Return the (x, y) coordinate for the center point of the cell that contains the specified text.  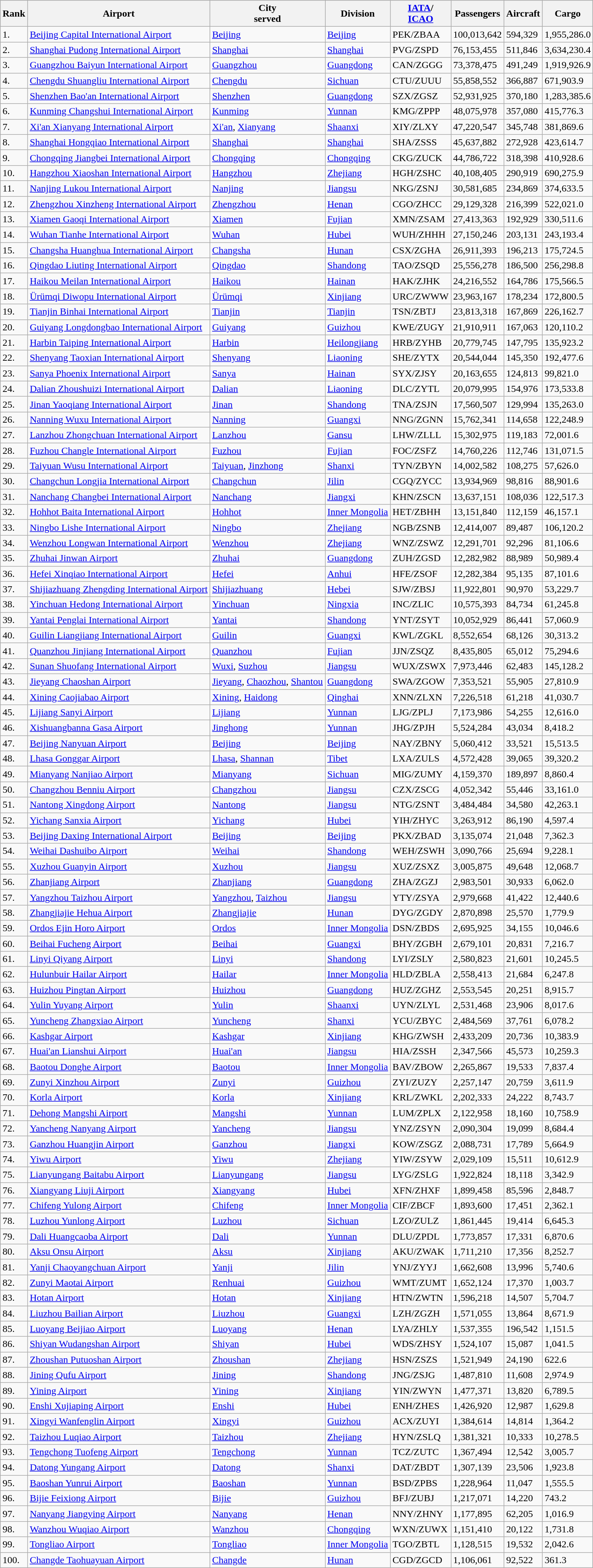
YIN/ZWYN (421, 1390)
3,135,074 (477, 836)
Kunming Changshui International Airport (119, 111)
Sanya (267, 373)
NNY/ZHNY (421, 1514)
21. (14, 343)
Hangzhou Xiaoshan International Airport (119, 173)
78. (14, 1221)
Lijiang (267, 713)
CGQ/ZYCC (421, 481)
19,099 (523, 1128)
Shijiazhuang (267, 589)
30. (14, 481)
DAT/ZBDT (421, 1468)
2,484,569 (477, 1021)
Zhoushan (267, 1360)
Yulin (267, 1005)
WUH/ZHHH (421, 235)
14,002,582 (477, 466)
Hangzhou (267, 173)
Nantong Xingdong Airport (119, 805)
Tibet (358, 759)
1,307,139 (477, 1468)
62,483 (523, 666)
17,560,507 (477, 404)
Dali (267, 1236)
10,612.9 (568, 1159)
2,531,468 (477, 1005)
KHN/ZSCN (421, 497)
Nanyang (267, 1514)
1,779.9 (568, 913)
2,553,545 (477, 990)
Harbin (267, 343)
Wanzhou (267, 1529)
XUZ/ZSXZ (421, 866)
ZHA/ZGZJ (421, 882)
192,929 (523, 219)
Heilongjiang (358, 343)
Aksu Onsu Airport (119, 1252)
99. (14, 1545)
112,746 (523, 451)
243,193.4 (568, 235)
TAO/ZSQD (421, 266)
Nantong (267, 805)
Zhanjiang (267, 882)
45,637,882 (477, 142)
Wanzhou Wuqiao Airport (119, 1529)
186,500 (523, 266)
7. (14, 127)
1,283,385.6 (568, 96)
1,731.8 (568, 1529)
68,126 (523, 635)
PEK/ZBAA (421, 34)
Ordos Ejin Horo Airport (119, 928)
Chengdu (267, 81)
189,897 (523, 774)
Guangzhou (267, 65)
Rank (14, 14)
19,533 (523, 1067)
Zunyi (267, 1082)
Zunyi Maotai Airport (119, 1283)
Xishuangbanna Gasa Airport (119, 728)
Yanji (267, 1267)
49,648 (523, 866)
Nanning Wuxu International Airport (119, 419)
SHA/ZSSS (421, 142)
81,106.6 (568, 543)
145,128.2 (568, 666)
19,414 (523, 1221)
88,901.6 (568, 481)
Guiyang (267, 327)
Fuzhou Changle International Airport (119, 451)
1,899,458 (477, 1190)
84,734 (523, 604)
Passengers (477, 14)
366,887 (523, 81)
63. (14, 990)
Quanzhou Jinjiang International Airport (119, 651)
Zhengzhou (267, 204)
40. (14, 635)
10,278.5 (568, 1437)
Sanya Phoenix International Airport (119, 373)
34. (14, 543)
Dalian (267, 389)
Linyi Qiyang Airport (119, 959)
Taizhou Luqiao Airport (119, 1437)
BFJ/ZUBJ (421, 1498)
27,810.9 (568, 681)
44,786,722 (477, 157)
8,684.4 (568, 1128)
Zhanjiang Airport (119, 882)
Qingdao Liuting International Airport (119, 266)
20,831 (523, 944)
WXN/ZUWX (421, 1529)
112,159 (523, 512)
4,052,342 (477, 789)
48. (14, 759)
36. (14, 574)
XNN/ZLXN (421, 697)
76,153,455 (477, 50)
2,433,209 (477, 1036)
LHW/ZLLL (421, 435)
JNG/ZSJG (421, 1375)
PKX/ZBAD (421, 836)
690,275.9 (568, 173)
415,776.3 (568, 111)
345,748 (523, 127)
Xiamen (267, 219)
108,275 (523, 466)
6,078.2 (568, 1021)
LYG/ZSLG (421, 1174)
Jining Qufu Airport (119, 1375)
93. (14, 1452)
13,996 (523, 1267)
DLU/ZPDL (421, 1236)
80. (14, 1252)
2,042.6 (568, 1545)
Nanchang (267, 497)
24,222 (523, 1098)
Yichang (267, 820)
TGO/ZBTL (421, 1545)
Mangshi (267, 1113)
Bijie Feixiong Airport (119, 1498)
Ningxia (358, 604)
13. (14, 219)
Tianjin Binhai International Airport (119, 312)
Guilin (267, 635)
2,257,147 (477, 1082)
5,524,284 (477, 728)
Airport (119, 14)
75. (14, 1174)
Shanghai Pudong International Airport (119, 50)
Xining Caojiabao Airport (119, 697)
56. (14, 882)
Zunyi Xinzhou Airport (119, 1082)
Changde (267, 1560)
114,658 (523, 419)
61,218 (523, 697)
2,983,501 (477, 882)
29. (14, 466)
ZUH/ZGSD (421, 558)
50. (14, 789)
129,994 (523, 404)
73,378,475 (477, 65)
Yinchuan Hedong International Airport (119, 604)
Nanjing (267, 188)
Yiwu (267, 1159)
2,870,898 (477, 913)
178,234 (523, 296)
13,151,840 (477, 512)
Yuncheng (267, 1021)
256,298.8 (568, 266)
HYN/ZSLQ (421, 1437)
39,320.2 (568, 759)
Yinchuan (267, 604)
Dali Huangcaoba Airport (119, 1236)
LYI/ZSLY (421, 959)
Xiamen Gaoqi International Airport (119, 219)
Nanyang Jiangying Airport (119, 1514)
Changde Taohuayuan Airport (119, 1560)
47. (14, 743)
Quanzhou (267, 651)
Dalian Zhoushuizi International Airport (119, 389)
8,017.6 (568, 1005)
96. (14, 1498)
Ordos (267, 928)
226,162.7 (568, 312)
Jinan (267, 404)
Yichang Sanxia Airport (119, 820)
Huizhou (267, 990)
27. (14, 435)
Xuzhou (267, 866)
100,013,642 (477, 34)
7,353,521 (477, 681)
NAY/ZBNY (421, 743)
1,711,210 (477, 1252)
1. (14, 34)
1,955,286.0 (568, 34)
BSD/ZPBS (421, 1483)
120,110.2 (568, 327)
Yiwu Airport (119, 1159)
10. (14, 173)
1,477,371 (477, 1390)
WMT/ZUMT (421, 1283)
6,062.0 (568, 882)
HFE/ZSOF (421, 574)
Korla Airport (119, 1098)
423,614.7 (568, 142)
WEH/ZSWH (421, 851)
1,919,926.9 (568, 65)
ZYI/ZUZY (421, 1082)
12. (14, 204)
64. (14, 1005)
NGB/ZSNB (421, 528)
Chifeng (267, 1206)
90. (14, 1406)
25,694 (523, 851)
Zhangjiajie Hehua Airport (119, 913)
12,440.6 (568, 897)
Zhengzhou Xinzheng International Airport (119, 204)
82. (14, 1283)
95. (14, 1483)
Beijing Nanyuan Airport (119, 743)
97. (14, 1514)
1,662,608 (477, 1267)
17,789 (523, 1144)
2,979,668 (477, 897)
511,846 (523, 50)
YNZ/ZSYN (421, 1128)
8,252.7 (568, 1252)
KRL/ZWKL (421, 1098)
54,255 (523, 713)
85,596 (523, 1190)
Datong (267, 1468)
12,542 (523, 1452)
8,552,654 (477, 635)
10,052,929 (477, 620)
Zhoushan Putuoshan Airport (119, 1360)
30,581,685 (477, 188)
Guangzhou Baiyun International Airport (119, 65)
67. (14, 1051)
5,704.7 (568, 1298)
Lhasa, Shannan (267, 759)
7,973,446 (477, 666)
1,106,061 (477, 1560)
Changchun Longjia International Airport (119, 481)
52,931,925 (477, 96)
HTN/ZWTN (421, 1298)
58. (14, 913)
Changsha Huanghua International Airport (119, 250)
34,155 (523, 928)
MIG/ZUMY (421, 774)
Lanzhou (267, 435)
Lanzhou Zhongchuan International Airport (119, 435)
Zhangjiajie (267, 913)
57,060.9 (568, 620)
Ürümqi Diwopu International Airport (119, 296)
2,088,731 (477, 1144)
3,005,875 (477, 866)
Xi'an, Xianyang (267, 127)
YIW/ZSYW (421, 1159)
Ürümqi (267, 296)
Yancheng (267, 1128)
3,484,484 (477, 805)
Xi'an Xianyang International Airport (119, 127)
Hefei Xinqiao International Airport (119, 574)
Jinghong (267, 728)
46. (14, 728)
37. (14, 589)
272,928 (523, 142)
SJW/ZBSJ (421, 589)
CGD/ZGCD (421, 1560)
39,065 (523, 759)
Hohhot Baita International Airport (119, 512)
2,265,867 (477, 1067)
Huai'an (267, 1051)
DSN/ZBDS (421, 928)
1,537,355 (477, 1329)
Guiyang Longdongbao International Airport (119, 327)
145,350 (523, 358)
24,190 (523, 1360)
1,128,515 (477, 1545)
KHG/ZWSH (421, 1036)
69. (14, 1082)
Shijiazhuang Zhengding International Airport (119, 589)
2,029,109 (477, 1159)
Baoshan Yunrui Airport (119, 1483)
LZO/ZULZ (421, 1221)
23,906 (523, 1005)
216,399 (523, 204)
TCZ/ZUTC (421, 1452)
HLD/ZBLA (421, 974)
75,294.6 (568, 651)
Mianyang Nanjiao Airport (119, 774)
LUM/ZPLX (421, 1113)
Changzhou Benniu Airport (119, 789)
52. (14, 820)
17,331 (523, 1236)
20,779,745 (477, 343)
Kashgar Airport (119, 1036)
1,487,810 (477, 1375)
57. (14, 897)
2,679,101 (477, 944)
Gansu (358, 435)
HGH/ZSHC (421, 173)
41. (14, 651)
20,544,044 (477, 358)
45. (14, 713)
Zhuhai (267, 558)
89,487 (523, 528)
135,263.0 (568, 404)
48,075,978 (477, 111)
Luzhou Yunlong Airport (119, 1221)
5,740.6 (568, 1267)
TYN/ZBYN (421, 466)
122,517.3 (568, 497)
43,034 (523, 728)
IATA/ICAO (421, 14)
6,247.8 (568, 974)
1,773,857 (477, 1236)
Ningbo Lishe International Airport (119, 528)
8,418.2 (568, 728)
91. (14, 1421)
22. (14, 358)
Taiyuan Wusu International Airport (119, 466)
47,220,547 (477, 127)
594,329 (523, 34)
196,542 (523, 1329)
8. (14, 142)
NNG/ZGNN (421, 419)
SYX/ZJSY (421, 373)
35. (14, 558)
41,422 (523, 897)
Lianyungang Baitabu Airport (119, 1174)
XIY/ZLXY (421, 127)
Hulunbuir Hailar Airport (119, 974)
2. (14, 50)
Huai'an Lianshui Airport (119, 1051)
15. (14, 250)
2,695,925 (477, 928)
Yining Airport (119, 1390)
12,987 (523, 1406)
154,976 (523, 389)
167,869 (523, 312)
6,645.3 (568, 1221)
55,858,552 (477, 81)
Cityserved (267, 14)
Tengchong Tuofeng Airport (119, 1452)
Tengchong (267, 1452)
Aircraft (523, 14)
Xining, Haidong (267, 697)
65. (14, 1021)
19,532 (523, 1545)
10,758.9 (568, 1113)
HET/ZBHH (421, 512)
21,048 (523, 836)
3,611.9 (568, 1082)
25,570 (523, 913)
1,003.7 (568, 1283)
92. (14, 1437)
11,608 (523, 1375)
51. (14, 805)
Dehong Mangshi Airport (119, 1113)
10,333 (523, 1437)
Shenyang (267, 358)
41,030.7 (568, 697)
Hailar (267, 974)
27,150,246 (477, 235)
66. (14, 1036)
175,724.5 (568, 250)
KOW/ZSGZ (421, 1144)
12,282,982 (477, 558)
Yulin Yuyang Airport (119, 1005)
106,120.2 (568, 528)
370,180 (523, 96)
135,923.2 (568, 343)
1,228,964 (477, 1483)
32. (14, 512)
1,652,124 (477, 1283)
8,671.9 (568, 1313)
743.2 (568, 1498)
Kashgar (267, 1036)
89. (14, 1390)
20,079,995 (477, 389)
290,919 (523, 173)
98. (14, 1529)
Baotou Donghe Airport (119, 1067)
86,190 (523, 820)
JHG/ZPJH (421, 728)
Wuhan Tianhe International Airport (119, 235)
Weihai (267, 851)
1,384,614 (477, 1421)
Hebei (358, 589)
BAV/ZBOW (421, 1067)
Sunan Shuofang International Airport (119, 666)
Hefei (267, 574)
Lijiang Sanyi Airport (119, 713)
Yangzhou, Taizhou (267, 897)
YIH/ZHYC (421, 820)
Haikou Meilan International Airport (119, 281)
PVG/ZSPD (421, 50)
Xingyi (267, 1421)
54. (14, 851)
9,228.1 (568, 851)
Taiyuan, Jinzhong (267, 466)
Weihai Dashuibo Airport (119, 851)
AKU/ZWAK (421, 1252)
17. (14, 281)
374,633.5 (568, 188)
33,161.0 (568, 789)
Changchun (267, 481)
13,864 (523, 1313)
NKG/ZSNJ (421, 188)
131,071.5 (568, 451)
CTU/ZUUU (421, 81)
4,597.4 (568, 820)
25,556,278 (477, 266)
Jieyang, Chaozhou, Shantou (267, 681)
Division (358, 14)
Jieyang Chaoshan Airport (119, 681)
SZX/ZGSZ (421, 96)
Beihai (267, 944)
53. (14, 836)
26,911,393 (477, 250)
20,163,655 (477, 373)
2,362.1 (568, 1206)
Lhasa Gonggar Airport (119, 759)
86,441 (523, 620)
1,177,895 (477, 1514)
7,837.4 (568, 1067)
1,381,321 (477, 1437)
23. (14, 373)
87. (14, 1360)
84. (14, 1313)
1,364.2 (568, 1421)
WUX/ZSWX (421, 666)
44. (14, 697)
122,248.9 (568, 419)
1,151,410 (477, 1529)
11. (14, 188)
1,426,920 (477, 1406)
27,413,363 (477, 219)
1,893,600 (477, 1206)
Changzhou (267, 789)
6. (14, 111)
62. (14, 974)
Enshi Xujiaping Airport (119, 1406)
23,813,318 (477, 312)
21,601 (523, 959)
17,356 (523, 1252)
2,202,333 (477, 1098)
TSN/ZBTJ (421, 312)
57,626.0 (568, 466)
CAN/ZGGG (421, 65)
73. (14, 1144)
1,521,949 (477, 1360)
Beijing Daxing International Airport (119, 836)
8,743.7 (568, 1098)
10,245.5 (568, 959)
74. (14, 1159)
Hotan Airport (119, 1298)
SHE/ZYTX (421, 358)
URC/ZWWW (421, 296)
CZX/ZSCG (421, 789)
15,511 (523, 1159)
YCU/ZBYC (421, 1021)
3. (14, 65)
43. (14, 681)
Chongqing Jiangbei International Airport (119, 157)
14. (14, 235)
4,572,428 (477, 759)
3,634,230.4 (568, 50)
42. (14, 666)
Xuzhou Guanyin Airport (119, 866)
330,511.6 (568, 219)
Taizhou (267, 1437)
TNA/ZSJN (421, 404)
172,800.5 (568, 296)
173,533.8 (568, 389)
77. (14, 1206)
Luoyang Beijiao Airport (119, 1329)
KWL/ZGKL (421, 635)
88. (14, 1375)
Kunming (267, 111)
55,446 (523, 789)
Luoyang (267, 1329)
14,760,226 (477, 451)
INC/ZLIC (421, 604)
24,216,552 (477, 281)
Yangzhou Taizhou Airport (119, 897)
LXA/ZULS (421, 759)
33,521 (523, 743)
39. (14, 620)
164,786 (523, 281)
Shenzhen Bao'an International Airport (119, 96)
30,313.2 (568, 635)
2,848.7 (568, 1190)
Anhui (358, 574)
20,759 (523, 1082)
5,060,412 (477, 743)
1,571,055 (477, 1313)
23,963,167 (477, 296)
175,566.5 (568, 281)
2,122,958 (477, 1113)
37,761 (523, 1021)
Ganzhou (267, 1144)
Shenyang Taoxian International Airport (119, 358)
LJG/ZPLJ (421, 713)
61. (14, 959)
KMG/ZPPP (421, 111)
2,558,413 (477, 974)
12,068.7 (568, 866)
8,860.4 (568, 774)
12,291,701 (477, 543)
4. (14, 81)
1,861,445 (477, 1221)
62,205 (523, 1514)
10,575,393 (477, 604)
Hotan (267, 1298)
Jining (267, 1375)
2,347,566 (477, 1051)
61,245.8 (568, 604)
Yuncheng Zhangxiao Airport (119, 1021)
7,226,518 (477, 697)
40,108,405 (477, 173)
SWA/ZGOW (421, 681)
25. (14, 404)
Aksu (267, 1252)
12,616.0 (568, 713)
87,101.6 (568, 574)
Hohhot (267, 512)
12,414,007 (477, 528)
Xiangyang Liuji Airport (119, 1190)
49. (14, 774)
WDS/ZHSY (421, 1344)
20,122 (523, 1529)
Xingyi Wanfenglin Airport (119, 1421)
CIF/ZBCF (421, 1206)
55. (14, 866)
95,135 (523, 574)
Ningbo (267, 528)
ACX/ZUYI (421, 1421)
53,229.7 (568, 589)
1,016.9 (568, 1514)
Baoshan (267, 1483)
DLC/ZYTL (421, 389)
Bijie (267, 1498)
38. (14, 604)
Shiyan Wudangshan Airport (119, 1344)
46,157.1 (568, 512)
Haikou (267, 281)
JJN/ZSQZ (421, 651)
20,736 (523, 1036)
1,151.5 (568, 1329)
81. (14, 1267)
59. (14, 928)
6,870.6 (568, 1236)
13,637,151 (477, 497)
18,160 (523, 1113)
31. (14, 497)
100. (14, 1560)
4,159,370 (477, 774)
318,398 (523, 157)
24. (14, 389)
85. (14, 1329)
Cargo (568, 14)
UYN/ZLYL (421, 1005)
98,816 (523, 481)
1,524,107 (477, 1344)
18. (14, 296)
28. (14, 451)
BHY/ZGBH (421, 944)
HIA/ZSSH (421, 1051)
7,173,986 (477, 713)
FOC/ZSFZ (421, 451)
381,869.6 (568, 127)
13,820 (523, 1390)
Linyi (267, 959)
192,477.6 (568, 358)
234,869 (523, 188)
Wenzhou Longwan International Airport (119, 543)
Beijing Capital International Airport (119, 34)
1,041.5 (568, 1344)
WNZ/ZSWZ (421, 543)
92,522 (523, 1560)
Wenzhou (267, 543)
Nanning (267, 419)
15,087 (523, 1344)
71. (14, 1113)
14,814 (523, 1421)
17,451 (523, 1206)
14,220 (523, 1498)
CKG/ZUCK (421, 157)
79. (14, 1236)
1,217,071 (477, 1498)
88,989 (523, 558)
CSX/ZGHA (421, 250)
8,435,805 (477, 651)
99,821.0 (568, 373)
YNJ/ZYYJ (421, 1267)
3,005.7 (568, 1452)
119,183 (523, 435)
410,928.6 (568, 157)
Korla (267, 1098)
Yanji Chaoyangchuan Airport (119, 1267)
9. (14, 157)
CGO/ZHCC (421, 204)
XMN/ZSAM (421, 219)
14,507 (523, 1298)
20,251 (523, 990)
68. (14, 1067)
Liuzhou (267, 1313)
42,263.1 (568, 805)
1,367,494 (477, 1452)
26. (14, 419)
671,903.9 (568, 81)
Qingdao (267, 266)
Baotou (267, 1067)
19. (14, 312)
3,342.9 (568, 1174)
YNT/ZSYT (421, 620)
Shenzhen (267, 96)
11,047 (523, 1483)
YTY/ZSYA (421, 897)
HUZ/ZGHZ (421, 990)
Nanjing Lukou International Airport (119, 188)
DYG/ZGDY (421, 913)
Changsha (267, 250)
ENH/ZHES (421, 1406)
45,573 (523, 1051)
Beihai Fucheng Airport (119, 944)
NTG/ZSNT (421, 805)
5. (14, 96)
13,934,969 (477, 481)
30,933 (523, 882)
XFN/ZHXF (421, 1190)
Yantai Penglai International Airport (119, 620)
17,370 (523, 1283)
8,915.7 (568, 990)
55,905 (523, 681)
Yancheng Nanyang Airport (119, 1128)
20. (14, 327)
72. (14, 1128)
361.3 (568, 1560)
Mianyang (267, 774)
86. (14, 1344)
LZH/ZGZH (421, 1313)
Xiangyang (267, 1190)
124,813 (523, 373)
Zhuhai Jinwan Airport (119, 558)
KWE/ZUGY (421, 327)
HRB/ZYHB (421, 343)
Wuxi, Suzhou (267, 666)
11,922,801 (477, 589)
1,596,218 (477, 1298)
50,989.4 (568, 558)
21,910,911 (477, 327)
Liuzhou Bailian Airport (119, 1313)
Qinghai (358, 697)
622.6 (568, 1360)
167,063 (523, 327)
29,129,328 (477, 204)
2,580,823 (477, 959)
Harbin Taiping International Airport (119, 343)
12,282,384 (477, 574)
2,974.9 (568, 1375)
7,362.3 (568, 836)
10,383.9 (568, 1036)
Chifeng Yulong Airport (119, 1206)
72,001.6 (568, 435)
7,216.7 (568, 944)
Wuhan (267, 235)
60. (14, 944)
65,012 (523, 651)
Shiyan (267, 1344)
Guilin Liangjiang International Airport (119, 635)
10,046.6 (568, 928)
Yining (267, 1390)
147,795 (523, 343)
3,263,912 (477, 820)
Nanchang Changbei International Airport (119, 497)
15,513.5 (568, 743)
21,684 (523, 974)
90,970 (523, 589)
Chengdu Shuangliu International Airport (119, 81)
83. (14, 1298)
3,090,766 (477, 851)
522,021.0 (568, 204)
2,090,304 (477, 1128)
15,762,341 (477, 419)
Jinan Yaoqiang International Airport (119, 404)
108,036 (523, 497)
LYA/ZHLY (421, 1329)
Fuzhou (267, 451)
491,249 (523, 65)
70. (14, 1098)
HAK/ZJHK (421, 281)
Lianyungang (267, 1174)
10,259.3 (568, 1051)
5,664.9 (568, 1144)
Huizhou Pingtan Airport (119, 990)
76. (14, 1190)
34,580 (523, 805)
357,080 (523, 111)
6,789.5 (568, 1390)
33. (14, 528)
16. (14, 266)
Tongliao (267, 1545)
1,922,824 (477, 1174)
Datong Yungang Airport (119, 1468)
Ganzhou Huangjin Airport (119, 1144)
1,555.5 (568, 1483)
Enshi (267, 1406)
Tongliao Airport (119, 1545)
Yantai (267, 620)
92,296 (523, 543)
18,118 (523, 1174)
196,213 (523, 250)
1,629.8 (568, 1406)
Luzhou (267, 1221)
15,302,975 (477, 435)
94. (14, 1468)
203,131 (523, 235)
23,506 (523, 1468)
Renhuai (267, 1283)
Shanghai Hongqiao International Airport (119, 142)
1,923.8 (568, 1468)
HSN/ZSZS (421, 1360)
